Provide the [x, y] coordinate of the cell's center where the given text is located.  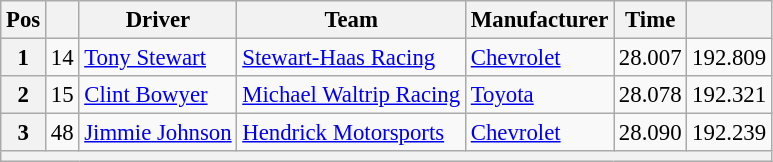
2 [24, 95]
Tony Stewart [158, 58]
Toyota [539, 95]
Michael Waltrip Racing [352, 95]
Manufacturer [539, 20]
Pos [24, 20]
Driver [158, 20]
Time [650, 20]
192.809 [730, 58]
Stewart-Haas Racing [352, 58]
3 [24, 133]
28.007 [650, 58]
Hendrick Motorsports [352, 133]
48 [62, 133]
14 [62, 58]
28.078 [650, 95]
28.090 [650, 133]
192.321 [730, 95]
Clint Bowyer [158, 95]
192.239 [730, 133]
1 [24, 58]
Team [352, 20]
Jimmie Johnson [158, 133]
15 [62, 95]
